Locate the cell with the specified text and output its (x, y) center coordinate. 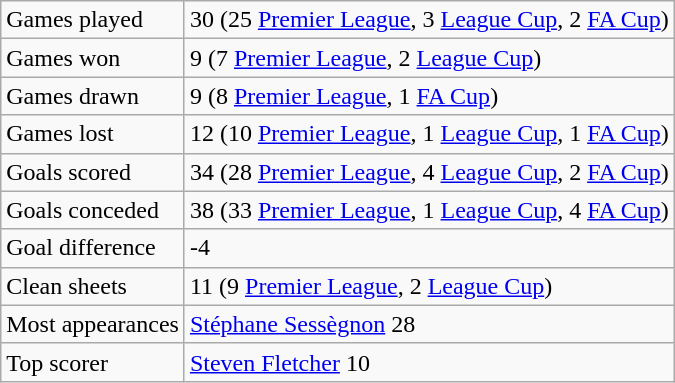
Games played (93, 20)
Goals conceded (93, 210)
Goals scored (93, 172)
-4 (429, 248)
9 (8 Premier League, 1 FA Cup) (429, 96)
34 (28 Premier League, 4 League Cup, 2 FA Cup) (429, 172)
38 (33 Premier League, 1 League Cup, 4 FA Cup) (429, 210)
30 (25 Premier League, 3 League Cup, 2 FA Cup) (429, 20)
Goal difference (93, 248)
Most appearances (93, 324)
Top scorer (93, 362)
Games lost (93, 134)
Games won (93, 58)
12 (10 Premier League, 1 League Cup, 1 FA Cup) (429, 134)
11 (9 Premier League, 2 League Cup) (429, 286)
Games drawn (93, 96)
Clean sheets (93, 286)
Steven Fletcher 10 (429, 362)
Stéphane Sessègnon 28 (429, 324)
9 (7 Premier League, 2 League Cup) (429, 58)
